Detect which cell encompasses the target text, then output its [x, y] center coordinate. 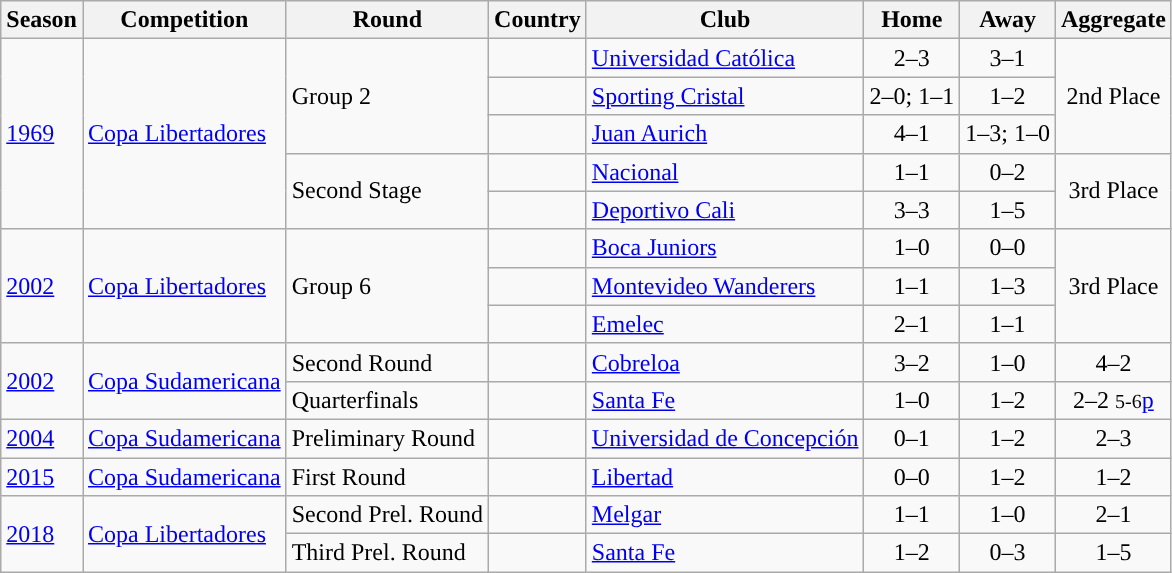
Quarterfinals [387, 400]
2–0; 1–1 [912, 96]
Nacional [725, 172]
3–1 [1008, 58]
1–3; 1–0 [1008, 134]
Emelec [725, 324]
First Round [387, 477]
Home [912, 20]
Libertad [725, 477]
4–2 [1113, 362]
0–1 [912, 438]
Montevideo Wanderers [725, 286]
Season [42, 20]
Second Prel. Round [387, 515]
Boca Juniors [725, 248]
0–3 [1008, 553]
2004 [42, 438]
Away [1008, 20]
2015 [42, 477]
1–3 [1008, 286]
0–2 [1008, 172]
Melgar [725, 515]
3–3 [912, 210]
Aggregate [1113, 20]
Second Stage [387, 191]
Country [538, 20]
4–1 [912, 134]
Club [725, 20]
Universidad de Concepción [725, 438]
Deportivo Cali [725, 210]
3–2 [912, 362]
Sporting Cristal [725, 96]
2nd Place [1113, 96]
Cobreloa [725, 362]
Group 2 [387, 96]
Second Round [387, 362]
Universidad Católica [725, 58]
Juan Aurich [725, 134]
Round [387, 20]
Preliminary Round [387, 438]
2018 [42, 534]
2–2 5-6p [1113, 400]
Group 6 [387, 286]
Competition [184, 20]
Third Prel. Round [387, 553]
1969 [42, 134]
